Determine the [X, Y] coordinate at the center of the cell enclosing the given text.  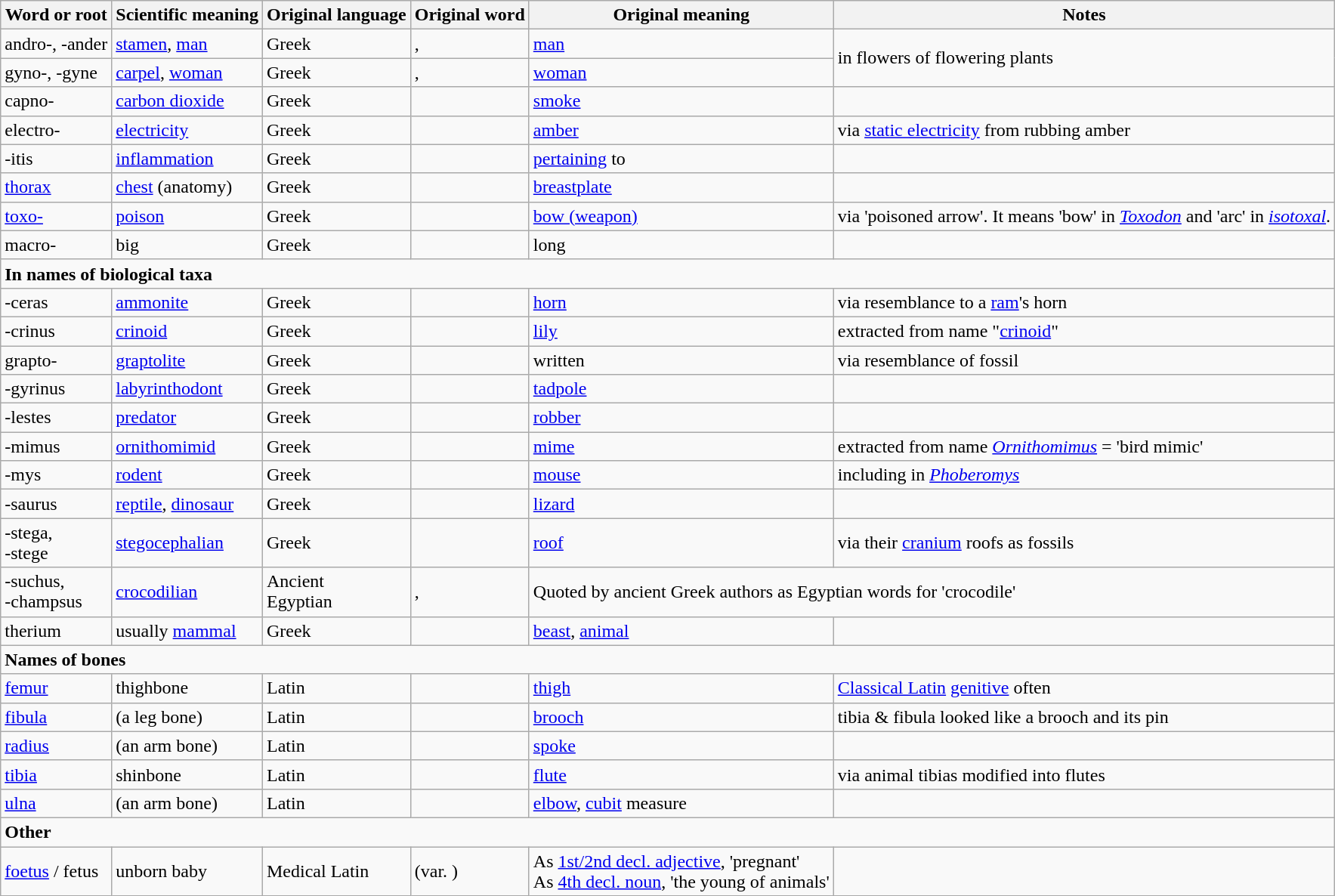
tadpole [681, 389]
femur [56, 688]
via their cranium roofs as fossils [1083, 542]
via resemblance of fossil [1083, 360]
-itis [56, 159]
via 'poisoned arrow'. It means 'bow' in Toxodon and 'arc' in isotoxal. [1083, 216]
spoke [681, 746]
big [187, 245]
andro-, -ander [56, 44]
(a leg bone) [187, 717]
thigh [681, 688]
-stega,-stege [56, 542]
pertaining to [681, 159]
therium [56, 631]
lily [681, 331]
-crinus [56, 331]
thorax [56, 187]
Original word [470, 15]
elbow, cubit measure [681, 803]
beast, animal [681, 631]
poison [187, 216]
Quoted by ancient Greek authors as Egyptian words for 'crocodile' [932, 592]
predator [187, 418]
Original language [336, 15]
amber [681, 130]
carpel, woman [187, 73]
-ceras [56, 302]
grapto- [56, 360]
Original meaning [681, 15]
via static electricity from rubbing amber [1083, 130]
radius [56, 746]
extracted from name "crinoid" [1083, 331]
graptolite [187, 360]
As 1st/2nd decl. adjective, 'pregnant'As 4th decl. noun, 'the young of animals' [681, 870]
long [681, 245]
toxo- [56, 216]
usually mammal [187, 631]
Classical Latin genitive often [1083, 688]
ornithomimid [187, 446]
ammonite [187, 302]
reptile, dinosaur [187, 504]
tibia [56, 774]
roof [681, 542]
flute [681, 774]
man [681, 44]
including in Phoberomys [1083, 475]
bow (weapon) [681, 216]
AncientEgyptian [336, 592]
horn [681, 302]
brooch [681, 717]
Names of bones [668, 660]
shinbone [187, 774]
via animal tibias modified into flutes [1083, 774]
smoke [681, 101]
tibia & fibula looked like a brooch and its pin [1083, 717]
Scientific meaning [187, 15]
rodent [187, 475]
Notes [1083, 15]
via resemblance to a ram's horn [1083, 302]
In names of biological taxa [668, 273]
ulna [56, 803]
capno- [56, 101]
-saurus [56, 504]
-lestes [56, 418]
robber [681, 418]
written [681, 360]
-gyrinus [56, 389]
(var. ) [470, 870]
extracted from name Ornithomimus = 'bird mimic' [1083, 446]
labyrinthodont [187, 389]
in flowers of flowering plants [1083, 58]
Medical Latin [336, 870]
thighbone [187, 688]
Other [668, 832]
Word or root [56, 15]
macro- [56, 245]
woman [681, 73]
carbon dioxide [187, 101]
foetus / fetus [56, 870]
breastplate [681, 187]
unborn baby [187, 870]
electricity [187, 130]
crocodilian [187, 592]
-mys [56, 475]
inflammation [187, 159]
chest (anatomy) [187, 187]
fibula [56, 717]
lizard [681, 504]
-suchus,-champsus [56, 592]
mouse [681, 475]
stamen, man [187, 44]
crinoid [187, 331]
electro- [56, 130]
mime [681, 446]
gyno-, -gyne [56, 73]
-mimus [56, 446]
stegocephalian [187, 542]
